Find where the given text appears and provide that cell's center as (x, y) coordinate. 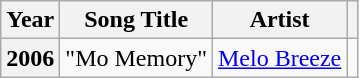
Melo Breeze (279, 58)
2006 (30, 58)
Artist (279, 20)
Year (30, 20)
Song Title (136, 20)
"Mo Memory" (136, 58)
